Return the (x, y) coordinate for the center point of the cell that contains the specified text.  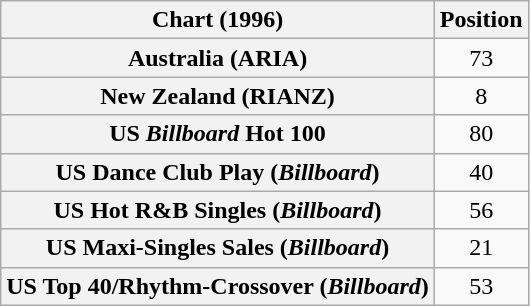
80 (481, 134)
53 (481, 286)
Australia (ARIA) (218, 58)
US Dance Club Play (Billboard) (218, 172)
Chart (1996) (218, 20)
Position (481, 20)
56 (481, 210)
8 (481, 96)
40 (481, 172)
73 (481, 58)
US Billboard Hot 100 (218, 134)
US Hot R&B Singles (Billboard) (218, 210)
US Maxi-Singles Sales (Billboard) (218, 248)
21 (481, 248)
New Zealand (RIANZ) (218, 96)
US Top 40/Rhythm-Crossover (Billboard) (218, 286)
